Find where the given text appears and provide that cell's center as (X, Y) coordinate. 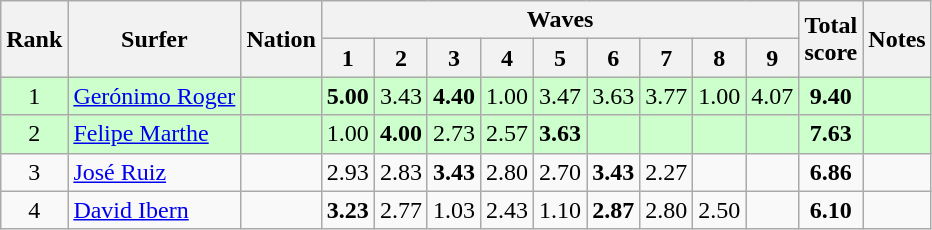
Totalscore (831, 39)
2.50 (720, 210)
2.43 (506, 210)
5.00 (348, 96)
Waves (560, 20)
6 (614, 58)
Surfer (154, 39)
2.57 (506, 134)
2.77 (400, 210)
Nation (281, 39)
José Ruiz (154, 172)
4.40 (454, 96)
9 (772, 58)
2.83 (400, 172)
Notes (897, 39)
4.07 (772, 96)
Felipe Marthe (154, 134)
3.47 (560, 96)
9.40 (831, 96)
6.86 (831, 172)
Rank (34, 39)
2.27 (666, 172)
5 (560, 58)
3.77 (666, 96)
8 (720, 58)
4.00 (400, 134)
7 (666, 58)
2.87 (614, 210)
Gerónimo Roger (154, 96)
3.23 (348, 210)
1.03 (454, 210)
2.93 (348, 172)
2.70 (560, 172)
David Ibern (154, 210)
7.63 (831, 134)
6.10 (831, 210)
2.73 (454, 134)
1.10 (560, 210)
